Detect which cell encompasses the target text, then output its (X, Y) center coordinate. 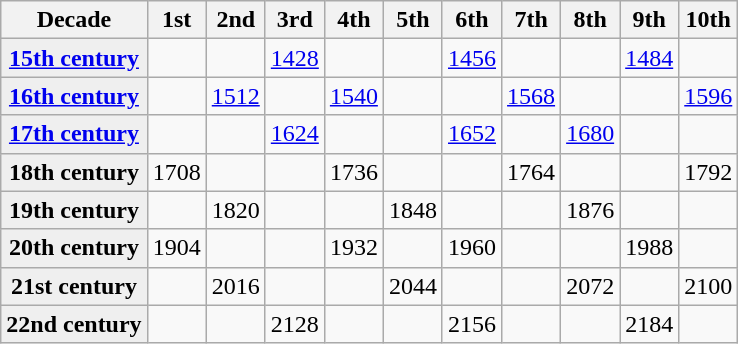
1456 (472, 58)
6th (472, 20)
1960 (472, 248)
18th century (74, 172)
1st (176, 20)
22nd century (74, 324)
20th century (74, 248)
1736 (354, 172)
1764 (532, 172)
4th (354, 20)
Decade (74, 20)
2156 (472, 324)
1792 (708, 172)
1428 (294, 58)
2100 (708, 286)
2nd (236, 20)
1904 (176, 248)
1848 (412, 210)
16th century (74, 96)
7th (532, 20)
1596 (708, 96)
1988 (650, 248)
15th century (74, 58)
1932 (354, 248)
1708 (176, 172)
1680 (590, 134)
5th (412, 20)
2184 (650, 324)
2128 (294, 324)
21st century (74, 286)
9th (650, 20)
8th (590, 20)
1512 (236, 96)
3rd (294, 20)
1484 (650, 58)
1568 (532, 96)
17th century (74, 134)
1652 (472, 134)
2016 (236, 286)
1540 (354, 96)
1876 (590, 210)
2044 (412, 286)
2072 (590, 286)
1624 (294, 134)
19th century (74, 210)
10th (708, 20)
1820 (236, 210)
